Output the [x, y] coordinate of the center of the cell containing the given text.  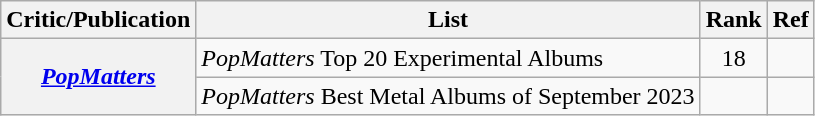
PopMatters Top 20 Experimental Albums [448, 58]
PopMatters [98, 77]
Rank [734, 20]
Critic/Publication [98, 20]
PopMatters Best Metal Albums of September 2023 [448, 96]
Ref [790, 20]
List [448, 20]
18 [734, 58]
